Output the (x, y) coordinate of the center of the cell containing the given text.  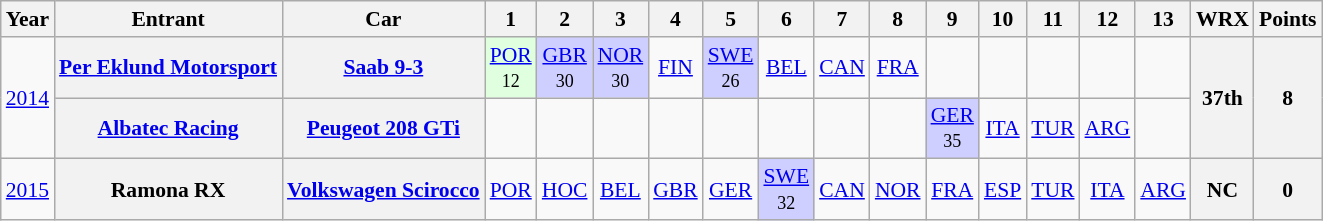
5 (731, 19)
0 (1288, 190)
Points (1288, 19)
GER35 (952, 128)
ESP (1002, 190)
2 (565, 19)
7 (842, 19)
37th (1222, 98)
WRX (1222, 19)
GER (731, 190)
Year (28, 19)
SWE26 (731, 68)
Per Eklund Motorsport (168, 68)
SWE32 (786, 190)
Car (384, 19)
4 (676, 19)
NOR30 (620, 68)
GBR30 (565, 68)
3 (620, 19)
HOC (565, 190)
GBR (676, 190)
Saab 9-3 (384, 68)
Peugeot 208 GTi (384, 128)
FIN (676, 68)
11 (1052, 19)
2015 (28, 190)
Volkswagen Scirocco (384, 190)
12 (1108, 19)
POR12 (511, 68)
6 (786, 19)
NC (1222, 190)
Albatec Racing (168, 128)
1 (511, 19)
Entrant (168, 19)
9 (952, 19)
POR (511, 190)
10 (1002, 19)
13 (1163, 19)
NOR (898, 190)
2014 (28, 98)
Ramona RX (168, 190)
